Capture the cell that displays the provided text and extract its (X, Y) central coordinate. 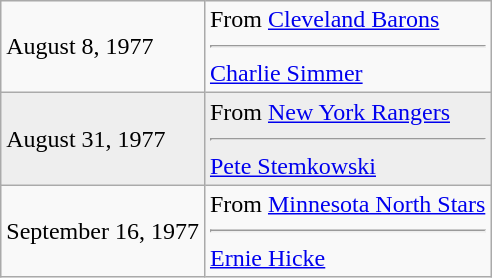
From New York RangersPete Stemkowski (347, 139)
From Cleveland BaronsCharlie Simmer (347, 47)
September 16, 1977 (103, 231)
August 31, 1977 (103, 139)
August 8, 1977 (103, 47)
From Minnesota North StarsErnie Hicke (347, 231)
